Determine the (X, Y) coordinate at the center of the cell enclosing the given text.  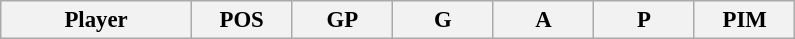
POS (242, 20)
G (444, 20)
GP (342, 20)
P (644, 20)
Player (96, 20)
PIM (744, 20)
A (544, 20)
